For the text-containing cell, return its midpoint in (x, y) coordinate format. 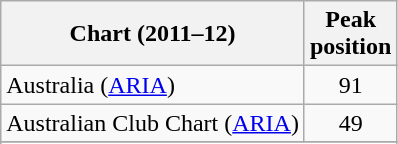
49 (350, 123)
Australian Club Chart (ARIA) (153, 123)
Australia (ARIA) (153, 85)
Peakposition (350, 34)
91 (350, 85)
Chart (2011–12) (153, 34)
